Identify which cell holds the provided text, then report its [x, y] central coordinate. 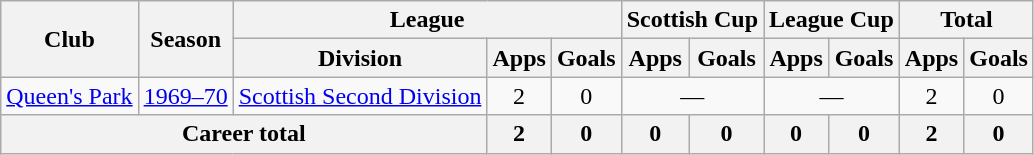
League Cup [832, 20]
1969–70 [186, 96]
Career total [244, 134]
Season [186, 39]
Club [70, 39]
Total [966, 20]
League [427, 20]
Scottish Second Division [360, 96]
Scottish Cup [692, 20]
Queen's Park [70, 96]
Division [360, 58]
